Return [X, Y] of the center of cell containing provided text 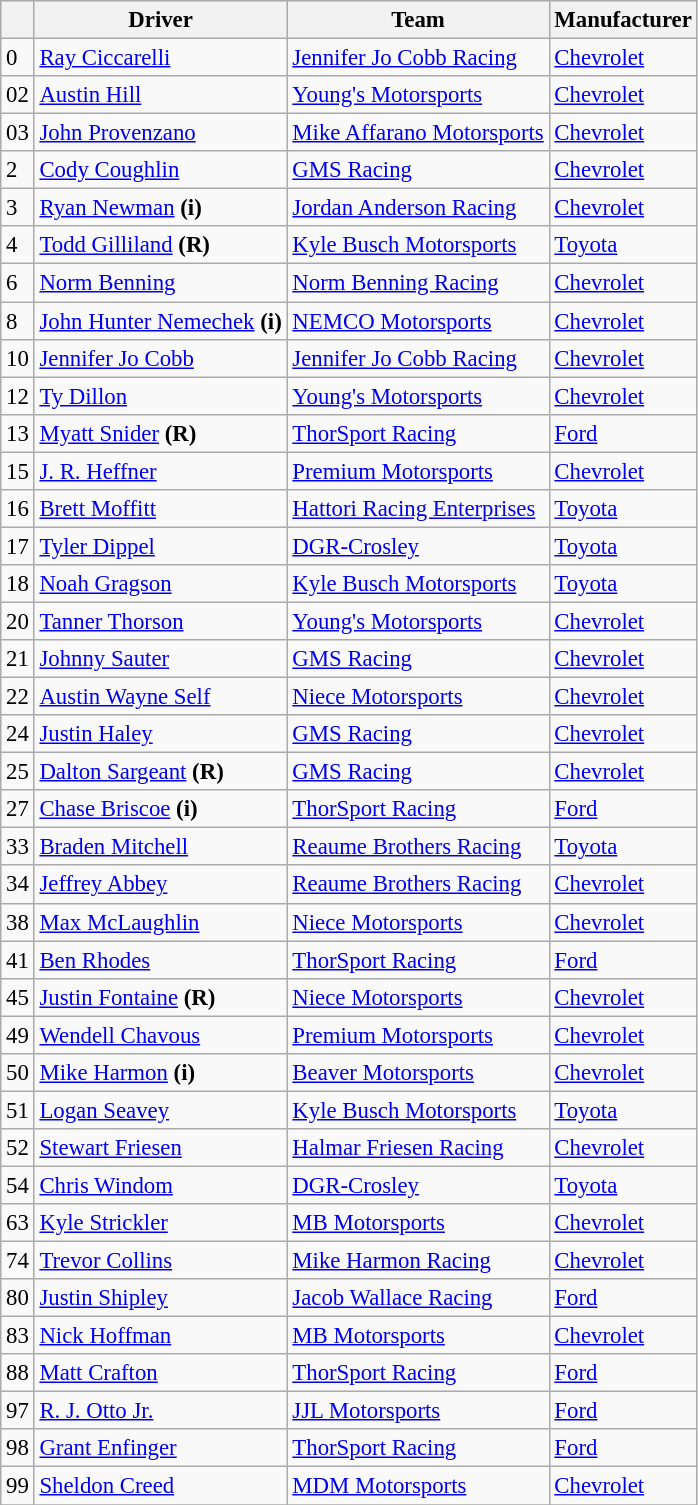
2 [18, 170]
13 [18, 433]
20 [18, 621]
Austin Wayne Self [160, 697]
Max McLaughlin [160, 922]
27 [18, 809]
15 [18, 471]
Nick Hoffman [160, 1336]
Norm Benning [160, 283]
Grant Enfinger [160, 1449]
Justin Haley [160, 734]
MDM Motorsports [418, 1486]
Todd Gilliland (R) [160, 245]
03 [18, 133]
6 [18, 283]
Team [418, 20]
80 [18, 1298]
Norm Benning Racing [418, 283]
Wendell Chavous [160, 1035]
0 [18, 58]
Tyler Dippel [160, 546]
34 [18, 885]
Logan Seavey [160, 1110]
10 [18, 358]
98 [18, 1449]
Austin Hill [160, 95]
21 [18, 659]
02 [18, 95]
Justin Shipley [160, 1298]
Myatt Snider (R) [160, 433]
R. J. Otto Jr. [160, 1411]
Driver [160, 20]
Justin Fontaine (R) [160, 997]
Kyle Strickler [160, 1223]
Jacob Wallace Racing [418, 1298]
John Provenzano [160, 133]
Tanner Thorson [160, 621]
Mike Affarano Motorsports [418, 133]
Jennifer Jo Cobb [160, 358]
NEMCO Motorsports [418, 321]
JJL Motorsports [418, 1411]
63 [18, 1223]
Matt Crafton [160, 1373]
Ty Dillon [160, 396]
Ray Ciccarelli [160, 58]
52 [18, 1148]
Manufacturer [623, 20]
54 [18, 1185]
22 [18, 697]
Noah Gragson [160, 584]
12 [18, 396]
Mike Harmon (i) [160, 1073]
Halmar Friesen Racing [418, 1148]
24 [18, 734]
Dalton Sargeant (R) [160, 772]
Johnny Sauter [160, 659]
Braden Mitchell [160, 847]
J. R. Heffner [160, 471]
Chris Windom [160, 1185]
3 [18, 208]
17 [18, 546]
45 [18, 997]
Ben Rhodes [160, 960]
8 [18, 321]
Cody Coughlin [160, 170]
50 [18, 1073]
Sheldon Creed [160, 1486]
18 [18, 584]
Stewart Friesen [160, 1148]
88 [18, 1373]
Ryan Newman (i) [160, 208]
Hattori Racing Enterprises [418, 509]
Brett Moffitt [160, 509]
33 [18, 847]
4 [18, 245]
49 [18, 1035]
Beaver Motorsports [418, 1073]
97 [18, 1411]
41 [18, 960]
John Hunter Nemechek (i) [160, 321]
Trevor Collins [160, 1261]
99 [18, 1486]
25 [18, 772]
83 [18, 1336]
51 [18, 1110]
Jeffrey Abbey [160, 885]
Mike Harmon Racing [418, 1261]
74 [18, 1261]
Jordan Anderson Racing [418, 208]
16 [18, 509]
Chase Briscoe (i) [160, 809]
38 [18, 922]
